Return [x, y] of the center of cell containing provided text 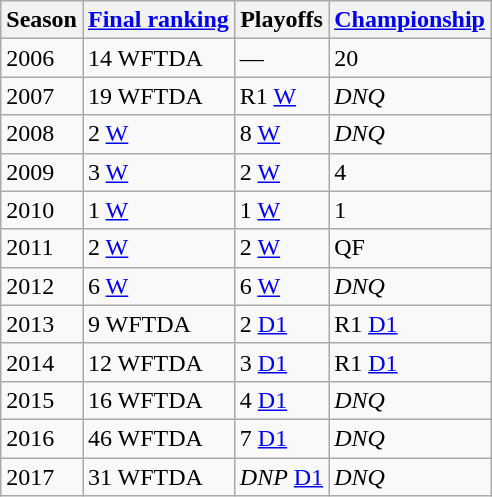
2009 [42, 172]
2016 [42, 438]
2010 [42, 210]
Playoffs [281, 20]
8 W [281, 134]
2017 [42, 477]
2015 [42, 400]
20 [410, 58]
46 WFTDA [158, 438]
Final ranking [158, 20]
4 D1 [281, 400]
9 WFTDA [158, 324]
QF [410, 248]
1 [410, 210]
R1 W [281, 96]
12 WFTDA [158, 362]
— [281, 58]
7 D1 [281, 438]
31 WFTDA [158, 477]
2012 [42, 286]
2011 [42, 248]
14 WFTDA [158, 58]
2006 [42, 58]
2007 [42, 96]
3 D1 [281, 362]
DNP D1 [281, 477]
4 [410, 172]
19 WFTDA [158, 96]
2013 [42, 324]
16 WFTDA [158, 400]
Season [42, 20]
Championship [410, 20]
2014 [42, 362]
2008 [42, 134]
2 D1 [281, 324]
3 W [158, 172]
